Pinpoint the cell where the given text exists, returning its [x, y] midpoint coordinate. 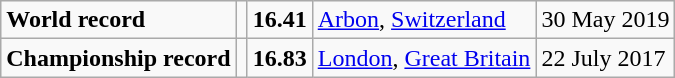
16.41 [280, 20]
30 May 2019 [606, 20]
22 July 2017 [606, 58]
London, Great Britain [424, 58]
World record [118, 20]
Championship record [118, 58]
16.83 [280, 58]
Arbon, Switzerland [424, 20]
